Return [X, Y] of the center of cell containing provided text 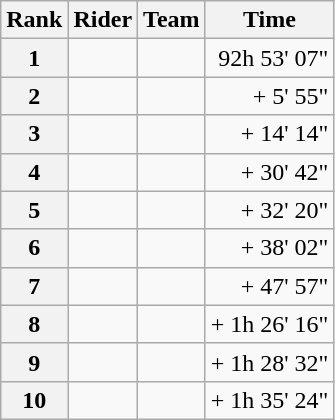
10 [34, 400]
+ 32' 20" [270, 210]
+ 14' 14" [270, 134]
+ 47' 57" [270, 286]
3 [34, 134]
1 [34, 58]
5 [34, 210]
92h 53' 07" [270, 58]
+ 1h 26' 16" [270, 324]
+ 38' 02" [270, 248]
+ 1h 35' 24" [270, 400]
4 [34, 172]
7 [34, 286]
+ 30' 42" [270, 172]
2 [34, 96]
+ 5' 55" [270, 96]
Rider [103, 20]
Rank [34, 20]
Time [270, 20]
8 [34, 324]
+ 1h 28' 32" [270, 362]
9 [34, 362]
Team [172, 20]
6 [34, 248]
